Return the (x, y) coordinate for the center point of the cell that contains the specified text.  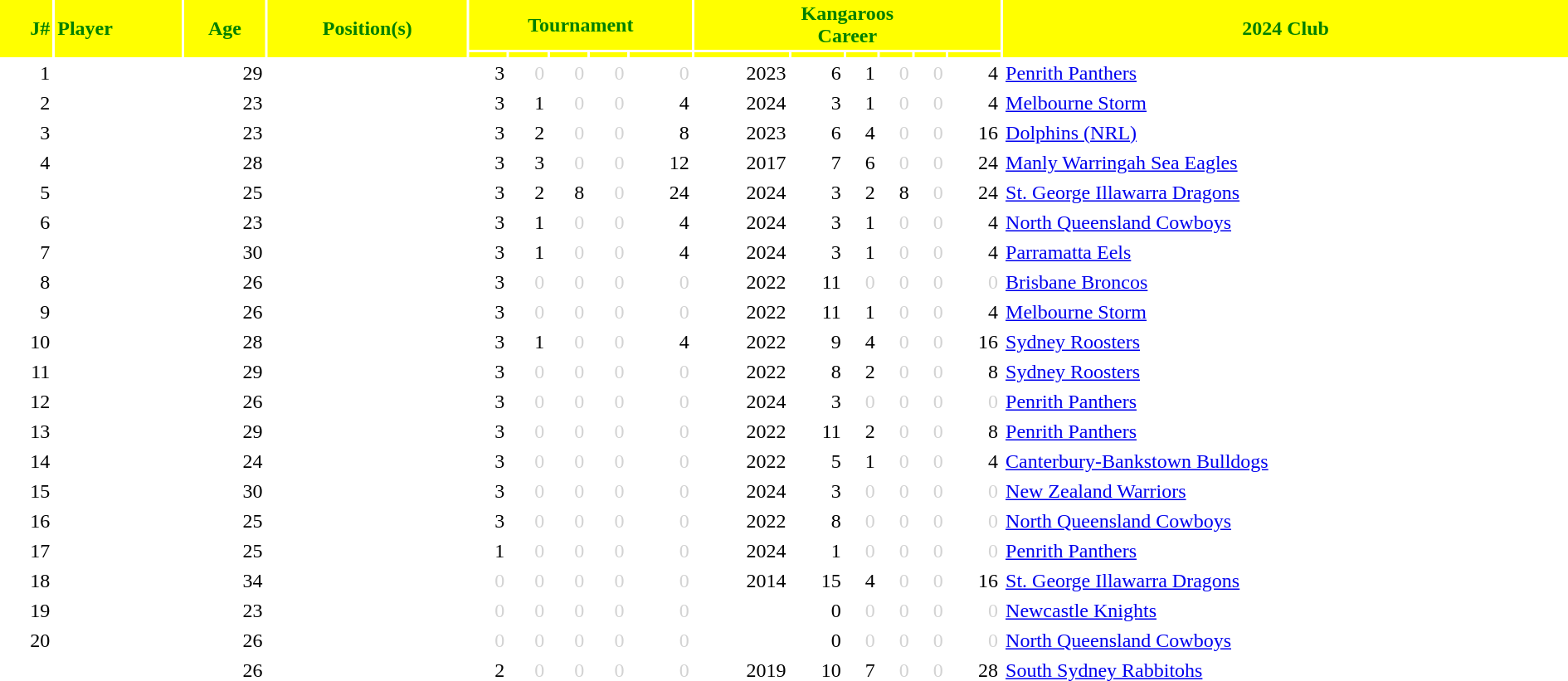
J# (27, 28)
Age (226, 28)
Tournament (581, 25)
2024 Club (1286, 28)
Canterbury-Bankstown Bulldogs (1286, 461)
Kangaroos Career (848, 25)
Dolphins (NRL) (1286, 133)
10 (27, 342)
Manly Warringah Sea Eagles (1286, 163)
Brisbane Broncos (1286, 282)
Player (118, 28)
13 (27, 431)
34 (226, 581)
Parramatta Eels (1286, 252)
2014 (742, 581)
17 (27, 551)
New Zealand Warriors (1286, 491)
18 (27, 581)
Newcastle Knights (1286, 610)
19 (27, 610)
20 (27, 640)
14 (27, 461)
Position(s) (368, 28)
2017 (742, 163)
